Locate the cell with the specified text and output its [X, Y] center coordinate. 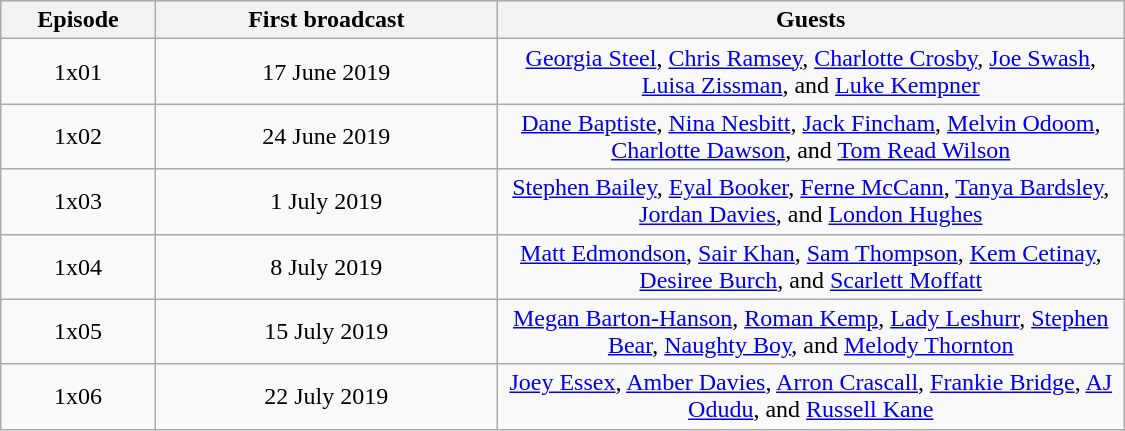
1x02 [78, 136]
1x03 [78, 202]
Episode [78, 20]
22 July 2019 [326, 396]
8 July 2019 [326, 266]
24 June 2019 [326, 136]
First broadcast [326, 20]
Dane Baptiste, Nina Nesbitt, Jack Fincham, Melvin Odoom, Charlotte Dawson, and Tom Read Wilson [810, 136]
17 June 2019 [326, 72]
15 July 2019 [326, 332]
1x04 [78, 266]
Guests [810, 20]
Stephen Bailey, Eyal Booker, Ferne McCann, Tanya Bardsley, Jordan Davies, and London Hughes [810, 202]
1x06 [78, 396]
Georgia Steel, Chris Ramsey, Charlotte Crosby, Joe Swash, Luisa Zissman, and Luke Kempner [810, 72]
1x05 [78, 332]
Joey Essex, Amber Davies, Arron Crascall, Frankie Bridge, AJ Odudu, and Russell Kane [810, 396]
1x01 [78, 72]
Megan Barton-Hanson, Roman Kemp, Lady Leshurr, Stephen Bear, Naughty Boy, and Melody Thornton [810, 332]
1 July 2019 [326, 202]
Matt Edmondson, Sair Khan, Sam Thompson, Kem Cetinay, Desiree Burch, and Scarlett Moffatt [810, 266]
